Extract the [x, y] coordinate from the center of the cell holding the provided text.  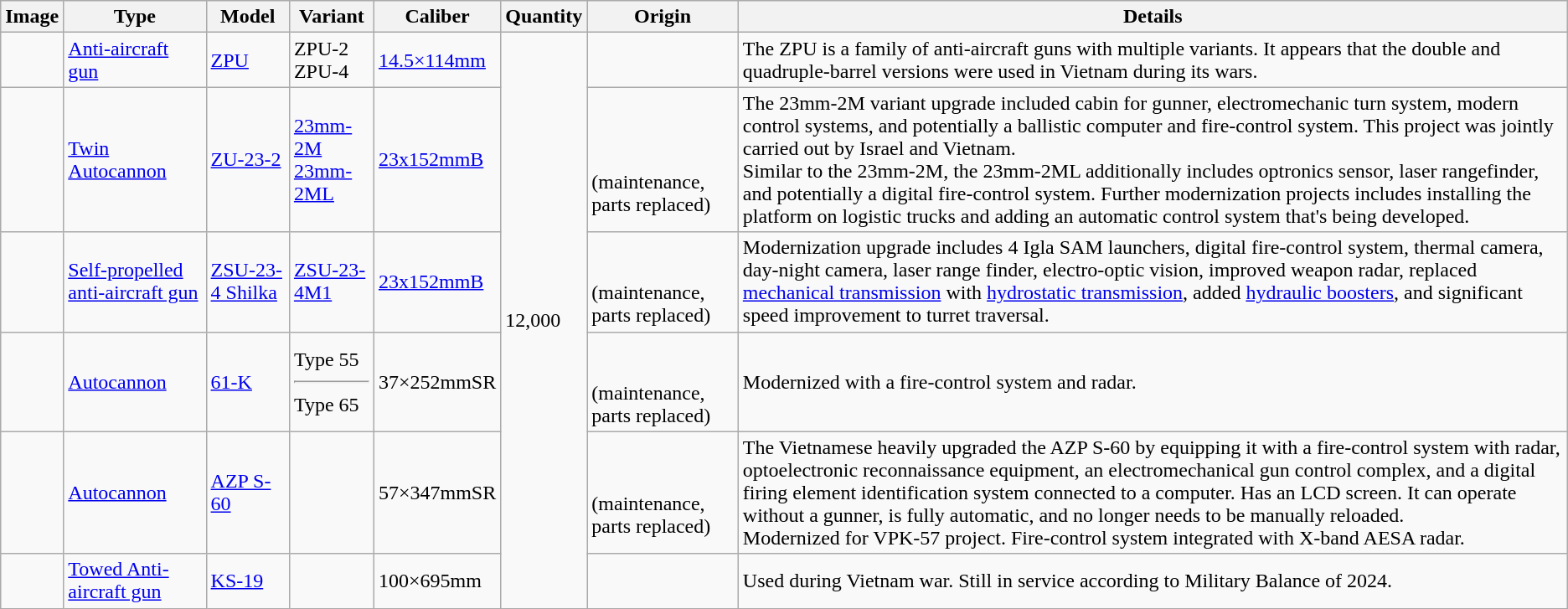
Used during Vietnam war. Still in service according to Military Balance of 2024. [1153, 581]
Model [248, 17]
Details [1153, 17]
Anti-aircraft gun [135, 60]
Origin [663, 17]
100×695mm [437, 581]
Twin Autocannon [135, 159]
12,000 [544, 320]
Type [135, 17]
ZPU-2ZPU-4 [332, 60]
ZU-23-2 [248, 159]
Caliber [437, 17]
23mm-2M23mm-2ML [332, 159]
ZSU-23-4M1 [332, 281]
ZSU-23-4 Shilka [248, 281]
AZP S-60 [248, 493]
Towed Anti-aircraft gun [135, 581]
Modernized with a fire-control system and radar. [1153, 382]
57×347mmSR [437, 493]
Self-propelled anti-aircraft gun [135, 281]
KS-19 [248, 581]
61-K [248, 382]
Variant [332, 17]
Quantity [544, 17]
Image [32, 17]
37×252mmSR [437, 382]
Type 55 Type 65 [332, 382]
14.5×114mm [437, 60]
ZPU [248, 60]
